Capture the cell that displays the provided text and extract its [X, Y] central coordinate. 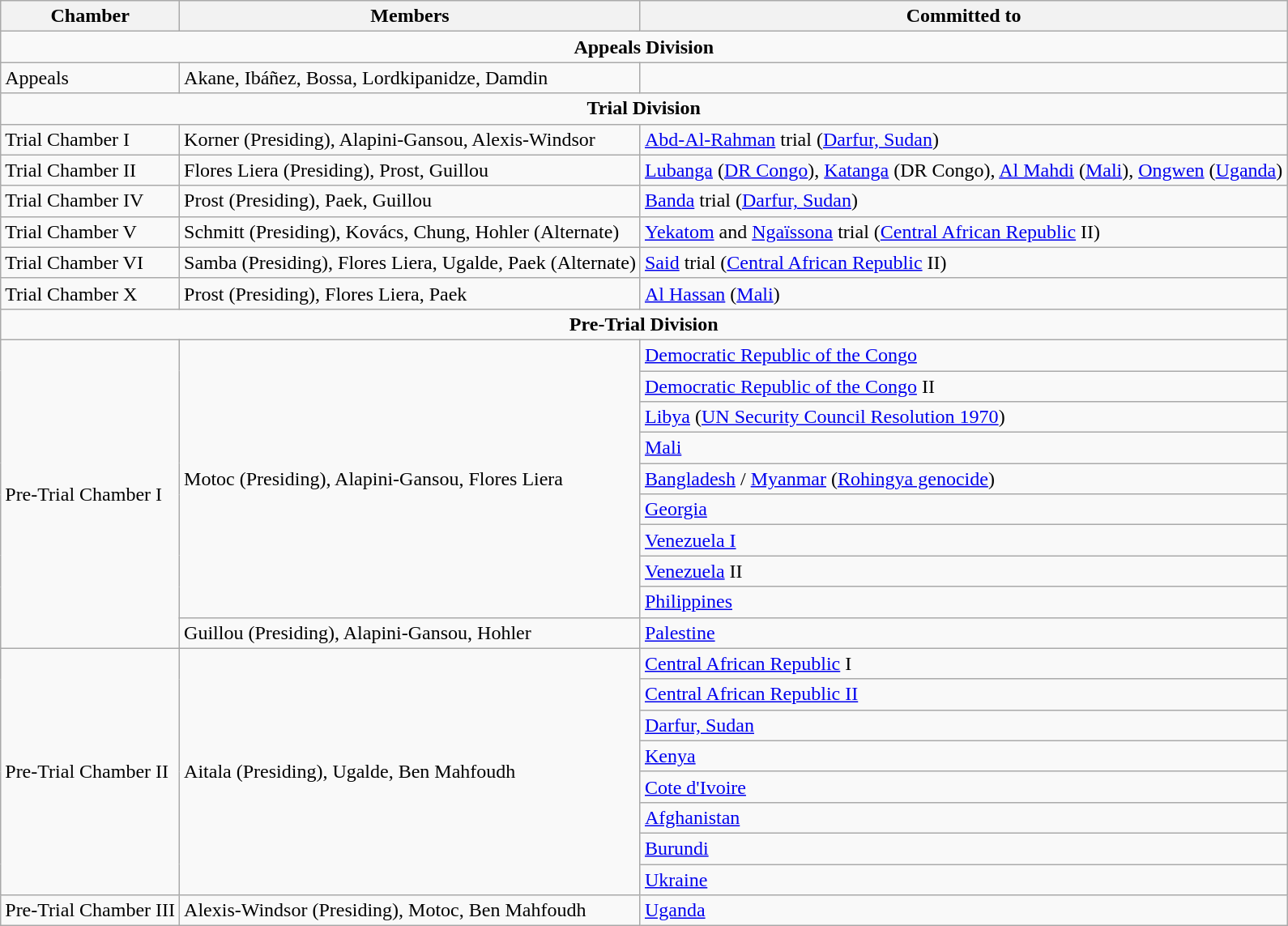
Philippines [963, 602]
Members [410, 16]
Aitala (Presiding), Ugalde, Ben Mahfoudh [410, 771]
Afghanistan [963, 817]
Banda trial (Darfur, Sudan) [963, 201]
Bangladesh / Myanmar (Rohingya genocide) [963, 479]
Pre-Trial Chamber I [91, 494]
Pre-Trial Chamber III [91, 911]
Pre-Trial Chamber II [91, 771]
Prost (Presiding), Flores Liera, Paek [410, 293]
Trial Chamber V [91, 232]
Korner (Presiding), Alapini-Gansou, Alexis-Windsor [410, 139]
Akane, Ibáñez, Bossa, Lordkipanidze, Damdin [410, 78]
Cote d'Ivoire [963, 787]
Ukraine [963, 879]
Central African Republic I [963, 664]
Yekatom and Ngaïssona trial (Central African Republic II) [963, 232]
Samba (Presiding), Flores Liera, Ugalde, Paek (Alternate) [410, 262]
Al Hassan (Mali) [963, 293]
Central African Republic II [963, 694]
Trial Chamber VI [91, 262]
Democratic Republic of the Congo [963, 355]
Libya (UN Security Council Resolution 1970) [963, 417]
Palestine [963, 633]
Lubanga (DR Congo), Katanga (DR Congo), Al Mahdi (Mali), Ongwen (Uganda) [963, 170]
Trial Chamber IV [91, 201]
Mali [963, 448]
Democratic Republic of the Congo II [963, 386]
Schmitt (Presiding), Kovács, Chung, Hohler (Alternate) [410, 232]
Guillou (Presiding), Alapini-Gansou, Hohler [410, 633]
Appeals [91, 78]
Prost (Presiding), Paek, Guillou [410, 201]
Appeals Division [644, 47]
Flores Liera (Presiding), Prost, Guillou [410, 170]
Uganda [963, 911]
Georgia [963, 510]
Alexis-Windsor (Presiding), Motoc, Ben Mahfoudh [410, 911]
Trial Chamber X [91, 293]
Motoc (Presiding), Alapini-Gansou, Flores Liera [410, 478]
Darfur, Sudan [963, 725]
Venezuela II [963, 571]
Trial Chamber I [91, 139]
Burundi [963, 848]
Committed to [963, 16]
Pre-Trial Division [644, 324]
Said trial (Central African Republic II) [963, 262]
Trial Division [644, 109]
Chamber [91, 16]
Venezuela I [963, 540]
Abd-Al-Rahman trial (Darfur, Sudan) [963, 139]
Trial Chamber II [91, 170]
Kenya [963, 756]
